Search for the cell housing the specified text and yield its [x, y] center coordinate. 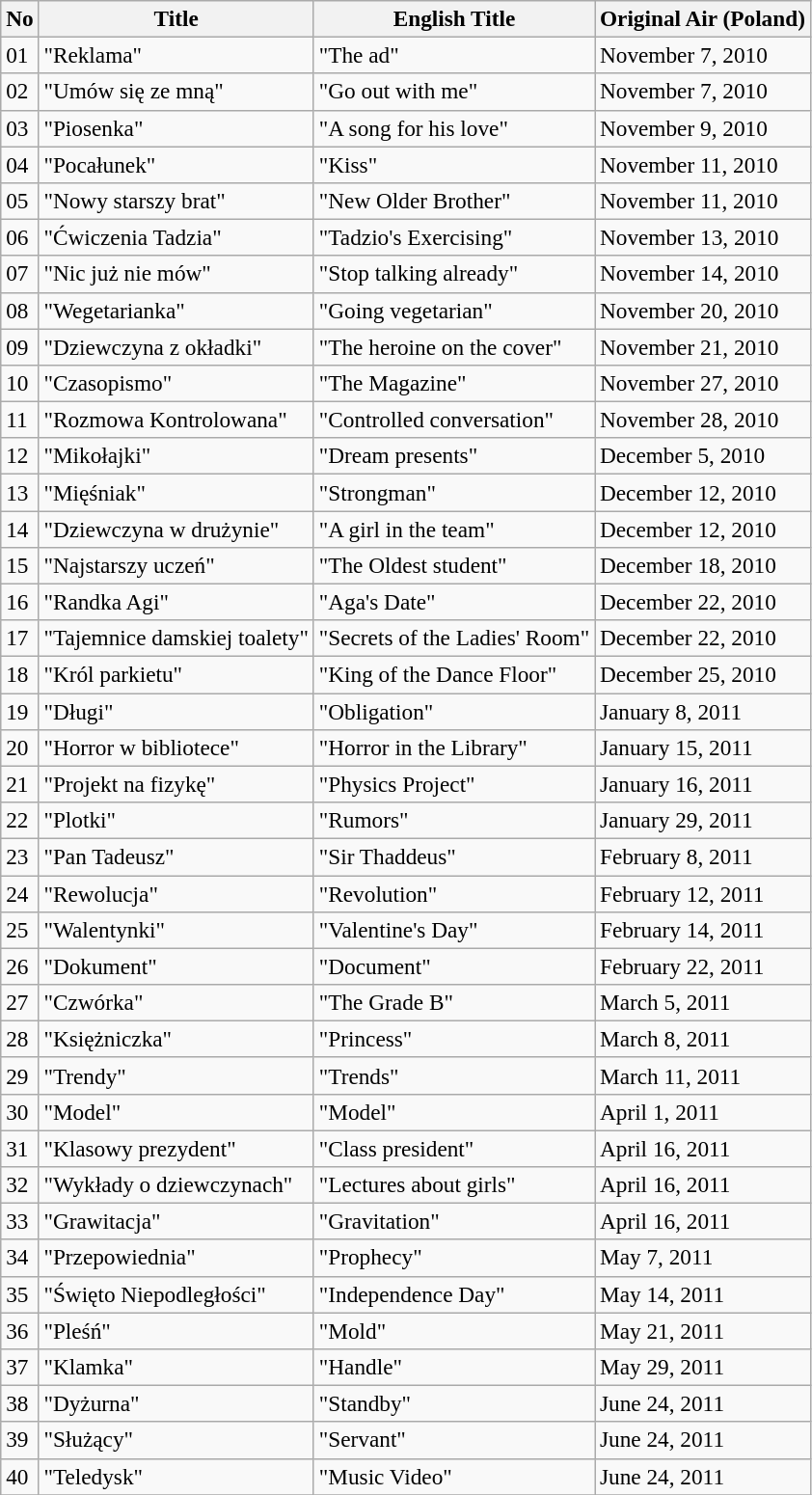
26 [19, 966]
"Dokument" [176, 966]
"Secrets of the Ladies' Room" [453, 639]
"The Magazine" [453, 383]
"Trends" [453, 1075]
"The Grade B" [453, 1002]
01 [19, 55]
"Pan Tadeusz" [176, 856]
May 21, 2011 [703, 1330]
"Kiss" [453, 164]
23 [19, 856]
March 8, 2011 [703, 1039]
"Dziewczyna z okładki" [176, 346]
34 [19, 1258]
"Plotki" [176, 820]
November 21, 2010 [703, 346]
"Valentine's Day" [453, 930]
19 [19, 711]
"Tadzio's Exercising" [453, 237]
25 [19, 930]
"Rozmowa Kontrolowana" [176, 420]
"Horror w bibliotece" [176, 747]
"Lectures about girls" [453, 1184]
"Strongman" [453, 492]
"Class president" [453, 1148]
"Służący" [176, 1440]
10 [19, 383]
15 [19, 565]
21 [19, 784]
"Pleśń" [176, 1330]
"Gravitation" [453, 1221]
"Trendy" [176, 1075]
"Wykłady o dziewczynach" [176, 1184]
"Wegetarianka" [176, 311]
"Handle" [453, 1367]
"Standby" [453, 1403]
April 1, 2011 [703, 1112]
"Piosenka" [176, 128]
"Rumors" [453, 820]
May 14, 2011 [703, 1294]
29 [19, 1075]
"A song for his love" [453, 128]
"Umów się ze mną" [176, 92]
40 [19, 1477]
"Klamka" [176, 1367]
Original Air (Poland) [703, 18]
"Reklama" [176, 55]
December 18, 2010 [703, 565]
24 [19, 893]
March 5, 2011 [703, 1002]
22 [19, 820]
"Teledysk" [176, 1477]
"Rewolucja" [176, 893]
11 [19, 420]
"Independence Day" [453, 1294]
39 [19, 1440]
November 27, 2010 [703, 383]
36 [19, 1330]
27 [19, 1002]
18 [19, 674]
November 14, 2010 [703, 274]
February 22, 2011 [703, 966]
"The heroine on the cover" [453, 346]
"Walentynki" [176, 930]
February 14, 2011 [703, 930]
"Mikołajki" [176, 456]
"Revolution" [453, 893]
35 [19, 1294]
14 [19, 529]
February 8, 2011 [703, 856]
"Physics Project" [453, 784]
"Obligation" [453, 711]
"Servant" [453, 1440]
January 8, 2011 [703, 711]
November 20, 2010 [703, 311]
January 29, 2011 [703, 820]
04 [19, 164]
31 [19, 1148]
"Najstarszy uczeń" [176, 565]
05 [19, 201]
33 [19, 1221]
"Czasopismo" [176, 383]
"Going vegetarian" [453, 311]
November 13, 2010 [703, 237]
January 16, 2011 [703, 784]
"Controlled conversation" [453, 420]
02 [19, 92]
03 [19, 128]
07 [19, 274]
30 [19, 1112]
November 28, 2010 [703, 420]
"Król parkietu" [176, 674]
"The ad" [453, 55]
March 11, 2011 [703, 1075]
28 [19, 1039]
16 [19, 602]
"Przepowiednia" [176, 1258]
"Prophecy" [453, 1258]
"Tajemnice damskiej toalety" [176, 639]
"Długi" [176, 711]
No [19, 18]
32 [19, 1184]
"Stop talking already" [453, 274]
December 25, 2010 [703, 674]
Title [176, 18]
November 9, 2010 [703, 128]
"Go out with me" [453, 92]
"Święto Niepodległości" [176, 1294]
"Document" [453, 966]
"Grawitacja" [176, 1221]
"New Older Brother" [453, 201]
06 [19, 237]
"The Oldest student" [453, 565]
"Pocałunek" [176, 164]
09 [19, 346]
"Dziewczyna w drużynie" [176, 529]
"Aga's Date" [453, 602]
"Music Video" [453, 1477]
"A girl in the team" [453, 529]
"Horror in the Library" [453, 747]
May 7, 2011 [703, 1258]
May 29, 2011 [703, 1367]
English Title [453, 18]
"Nic już nie mów" [176, 274]
37 [19, 1367]
"Księżniczka" [176, 1039]
"Projekt na fizykę" [176, 784]
"Princess" [453, 1039]
December 5, 2010 [703, 456]
"King of the Dance Floor" [453, 674]
12 [19, 456]
"Mold" [453, 1330]
13 [19, 492]
February 12, 2011 [703, 893]
17 [19, 639]
08 [19, 311]
"Sir Thaddeus" [453, 856]
"Mięśniak" [176, 492]
"Czwórka" [176, 1002]
38 [19, 1403]
"Ćwiczenia Tadzia" [176, 237]
20 [19, 747]
January 15, 2011 [703, 747]
"Klasowy prezydent" [176, 1148]
"Dyżurna" [176, 1403]
"Nowy starszy brat" [176, 201]
"Randka Agi" [176, 602]
"Dream presents" [453, 456]
